Pinpoint the cell where the given text exists, returning its [X, Y] midpoint coordinate. 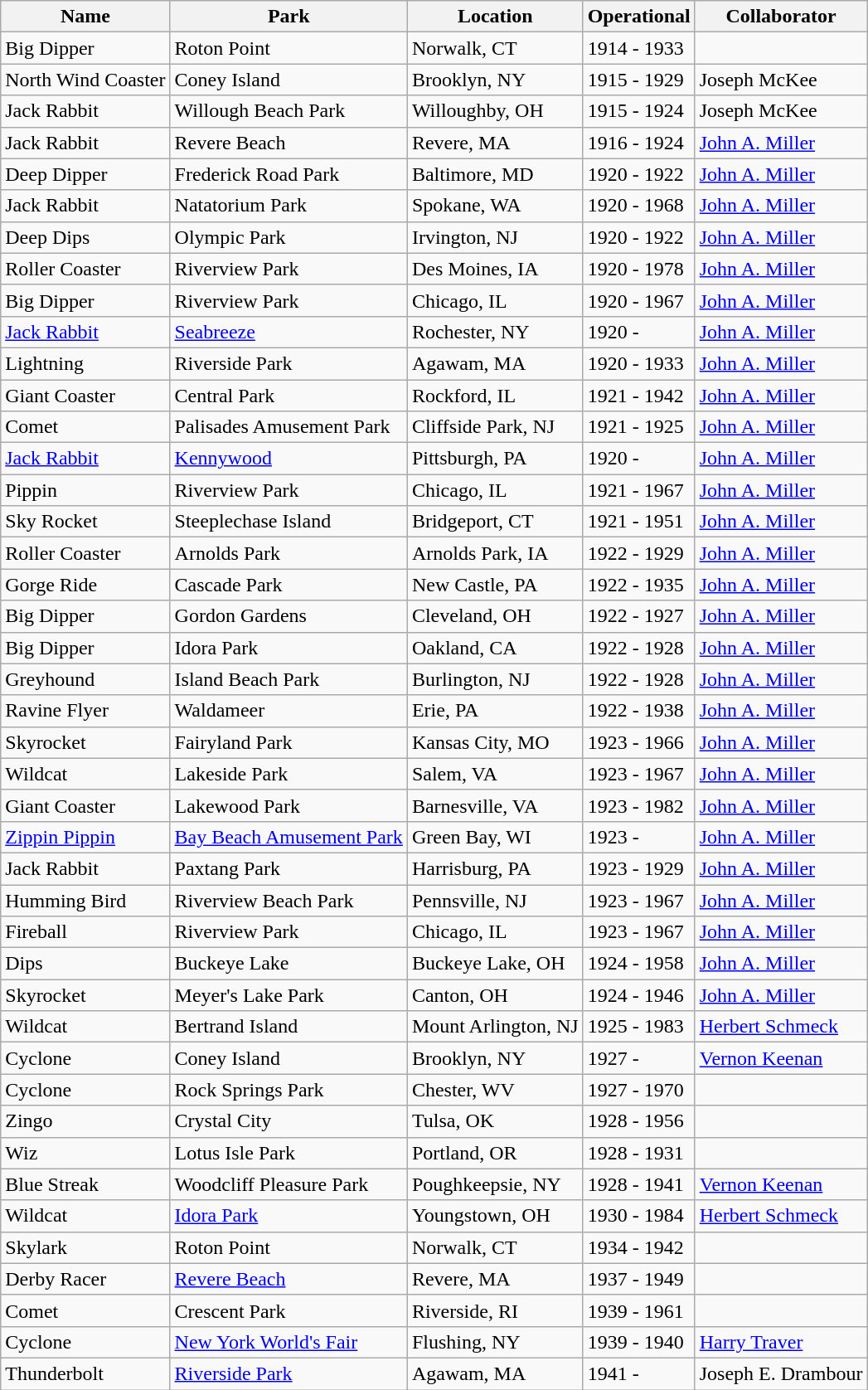
1927 - 1970 [638, 1090]
Spokane, WA [495, 206]
Steeplechase Island [289, 522]
Bridgeport, CT [495, 522]
1930 - 1984 [638, 1216]
Joseph E. Drambour [781, 1373]
1920 - 1933 [638, 363]
Irvington, NJ [495, 237]
Greyhound [85, 679]
Rock Springs Park [289, 1090]
1922 - 1938 [638, 711]
Deep Dipper [85, 174]
1934 - 1942 [638, 1247]
Mount Arlington, NJ [495, 1027]
1928 - 1931 [638, 1153]
1927 - [638, 1058]
1928 - 1941 [638, 1184]
Seabreeze [289, 332]
Derby Racer [85, 1279]
1914 - 1933 [638, 48]
Crescent Park [289, 1310]
Thunderbolt [85, 1373]
1921 - 1925 [638, 427]
1923 - [638, 837]
Des Moines, IA [495, 269]
1915 - 1924 [638, 111]
1924 - 1958 [638, 964]
Zippin Pippin [85, 837]
Lakewood Park [289, 805]
1923 - 1966 [638, 742]
Fairyland Park [289, 742]
1939 - 1961 [638, 1310]
Willoughby, OH [495, 111]
Cascade Park [289, 585]
1924 - 1946 [638, 995]
Burlington, NJ [495, 679]
1922 - 1935 [638, 585]
1922 - 1929 [638, 553]
Central Park [289, 396]
Cleveland, OH [495, 616]
1921 - 1967 [638, 490]
New Castle, PA [495, 585]
Poughkeepsie, NY [495, 1184]
Park [289, 17]
Frederick Road Park [289, 174]
Buckeye Lake, OH [495, 964]
Wiz [85, 1153]
1916 - 1924 [638, 143]
Pippin [85, 490]
Willough Beach Park [289, 111]
Palisades Amusement Park [289, 427]
Oakland, CA [495, 648]
Fireball [85, 932]
Pennsville, NJ [495, 900]
Skylark [85, 1247]
Sky Rocket [85, 522]
Kennywood [289, 459]
Name [85, 17]
1915 - 1929 [638, 80]
1921 - 1951 [638, 522]
1928 - 1956 [638, 1121]
1923 - 1929 [638, 868]
Flushing, NY [495, 1342]
Deep Dips [85, 237]
Tulsa, OK [495, 1121]
Arnolds Park [289, 553]
Location [495, 17]
Olympic Park [289, 237]
Baltimore, MD [495, 174]
Waldameer [289, 711]
North Wind Coaster [85, 80]
Rockford, IL [495, 396]
Chester, WV [495, 1090]
Green Bay, WI [495, 837]
Blue Streak [85, 1184]
New York World's Fair [289, 1342]
Pittsburgh, PA [495, 459]
Arnolds Park, IA [495, 553]
Portland, OR [495, 1153]
1920 - 1978 [638, 269]
Barnesville, VA [495, 805]
Kansas City, MO [495, 742]
Harry Traver [781, 1342]
Lotus Isle Park [289, 1153]
Bertrand Island [289, 1027]
Salem, VA [495, 774]
1937 - 1949 [638, 1279]
Lightning [85, 363]
Zingo [85, 1121]
Riverside, RI [495, 1310]
Bay Beach Amusement Park [289, 837]
1920 - 1968 [638, 206]
Buckeye Lake [289, 964]
1941 - [638, 1373]
Lakeside Park [289, 774]
Gorge Ride [85, 585]
Harrisburg, PA [495, 868]
1920 - 1967 [638, 300]
Collaborator [781, 17]
Crystal City [289, 1121]
Natatorium Park [289, 206]
Canton, OH [495, 995]
Humming Bird [85, 900]
Cliffside Park, NJ [495, 427]
1923 - 1982 [638, 805]
Erie, PA [495, 711]
Youngstown, OH [495, 1216]
1939 - 1940 [638, 1342]
Rochester, NY [495, 332]
Meyer's Lake Park [289, 995]
Operational [638, 17]
Gordon Gardens [289, 616]
Paxtang Park [289, 868]
Island Beach Park [289, 679]
1921 - 1942 [638, 396]
1925 - 1983 [638, 1027]
1922 - 1927 [638, 616]
Woodcliff Pleasure Park [289, 1184]
Ravine Flyer [85, 711]
Riverview Beach Park [289, 900]
Dips [85, 964]
